Return the [x, y] coordinate for the center point of the cell that contains the specified text.  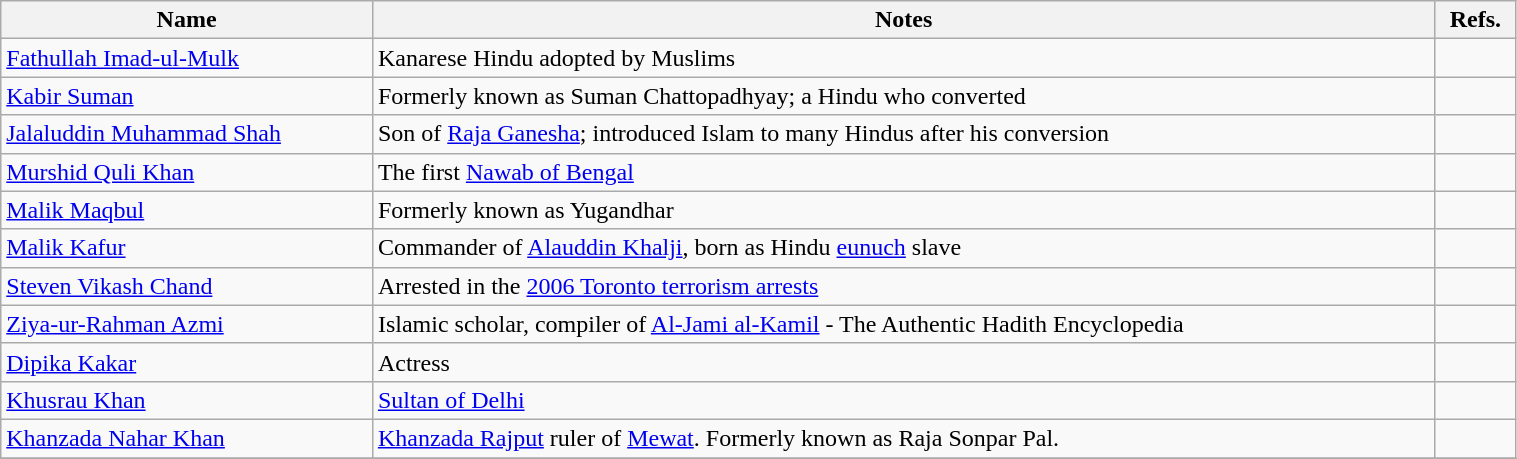
Dipika Kakar [187, 362]
Refs. [1476, 20]
Khanzada Nahar Khan [187, 438]
Malik Kafur [187, 248]
Murshid Quli Khan [187, 172]
The first Nawab of Bengal [903, 172]
Kanarese Hindu adopted by Muslims [903, 58]
Islamic scholar, compiler of Al-Jami al-Kamil - The Authentic Hadith Encyclopedia [903, 324]
Jalaluddin Muhammad Shah [187, 134]
Steven Vikash Chand [187, 286]
Name [187, 20]
Actress [903, 362]
Kabir Suman [187, 96]
Arrested in the 2006 Toronto terrorism arrests [903, 286]
Malik Maqbul [187, 210]
Fathullah Imad-ul-Mulk [187, 58]
Ziya-ur-Rahman Azmi [187, 324]
Formerly known as Yugandhar [903, 210]
Commander of Alauddin Khalji, born as Hindu eunuch slave [903, 248]
Notes [903, 20]
Khusrau Khan [187, 400]
Khanzada Rajput ruler of Mewat. Formerly known as Raja Sonpar Pal. [903, 438]
Formerly known as Suman Chattopadhyay; a Hindu who converted [903, 96]
Son of Raja Ganesha; introduced Islam to many Hindus after his conversion [903, 134]
Sultan of Delhi [903, 400]
